Scan for the cell matching the given text and deliver its (X, Y) coordinate at center. 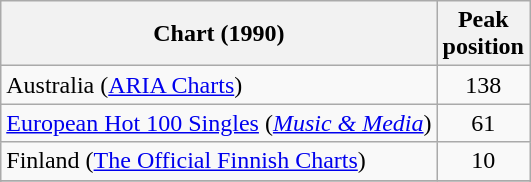
Peakposition (483, 34)
138 (483, 85)
61 (483, 123)
European Hot 100 Singles (Music & Media) (219, 123)
Finland (The Official Finnish Charts) (219, 161)
10 (483, 161)
Chart (1990) (219, 34)
Australia (ARIA Charts) (219, 85)
